Search for the cell housing the specified text and yield its [X, Y] center coordinate. 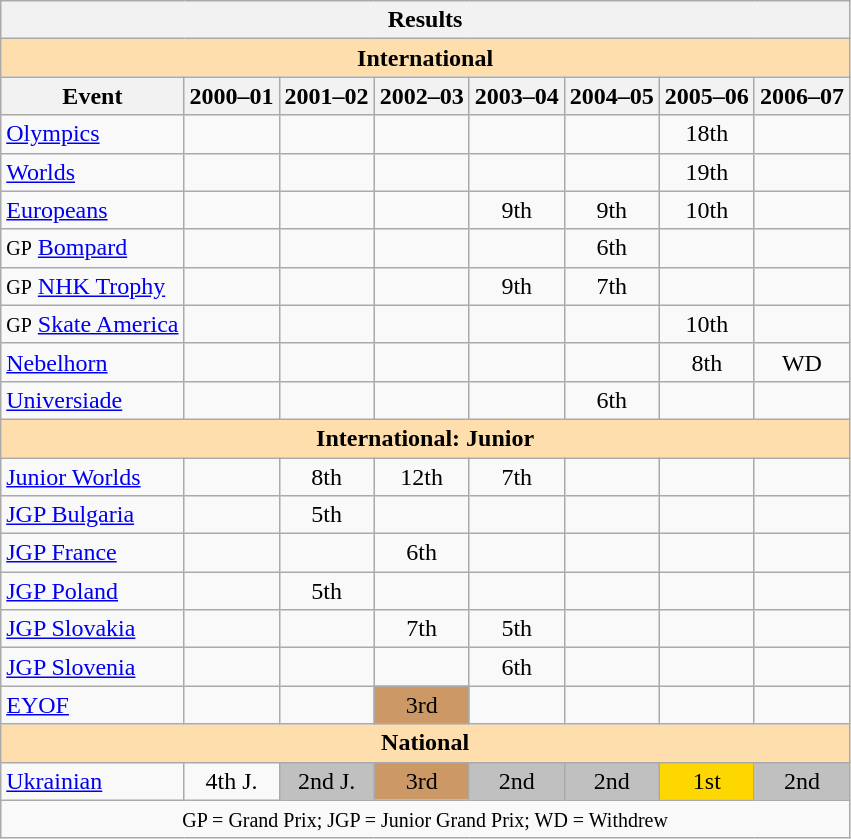
2002–03 [422, 96]
Worlds [92, 172]
GP = Grand Prix; JGP = Junior Grand Prix; WD = Withdrew [426, 819]
Junior Worlds [92, 477]
Europeans [92, 210]
JGP Slovenia [92, 667]
2000–01 [232, 96]
Event [92, 96]
GP NHK Trophy [92, 286]
International: Junior [426, 438]
National [426, 743]
Olympics [92, 134]
18th [706, 134]
International [426, 58]
Nebelhorn [92, 362]
Universiade [92, 400]
EYOF [92, 705]
WD [802, 362]
JGP Bulgaria [92, 515]
2004–05 [612, 96]
12th [422, 477]
JGP France [92, 553]
19th [706, 172]
JGP Poland [92, 591]
2nd J. [326, 781]
GP Skate America [92, 324]
2005–06 [706, 96]
JGP Slovakia [92, 629]
4th J. [232, 781]
2006–07 [802, 96]
Ukrainian [92, 781]
2003–04 [516, 96]
2001–02 [326, 96]
Results [426, 20]
1st [706, 781]
GP Bompard [92, 248]
